Output the [X, Y] coordinate of the center of the cell containing the given text.  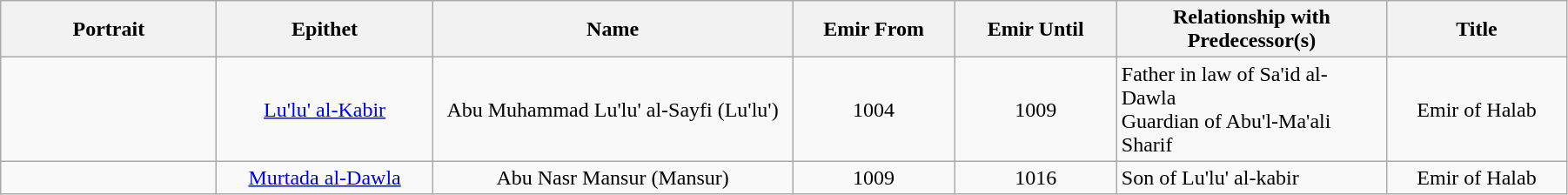
1004 [874, 110]
Emir Until [1035, 30]
Name [613, 30]
Emir From [874, 30]
Son of Lu'lu' al-kabir [1251, 178]
Abu Muhammad Lu'lu' al-Sayfi (Lu'lu') [613, 110]
Portrait [109, 30]
Abu Nasr Mansur (Mansur) [613, 178]
Relationship with Predecessor(s) [1251, 30]
1016 [1035, 178]
Epithet [325, 30]
Father in law of Sa'id al-DawlaGuardian of Abu'l-Ma'ali Sharif [1251, 110]
Title [1478, 30]
Lu'lu' al-Kabir [325, 110]
Murtada al-Dawla [325, 178]
